Find where the given text appears and provide that cell's center as (X, Y) coordinate. 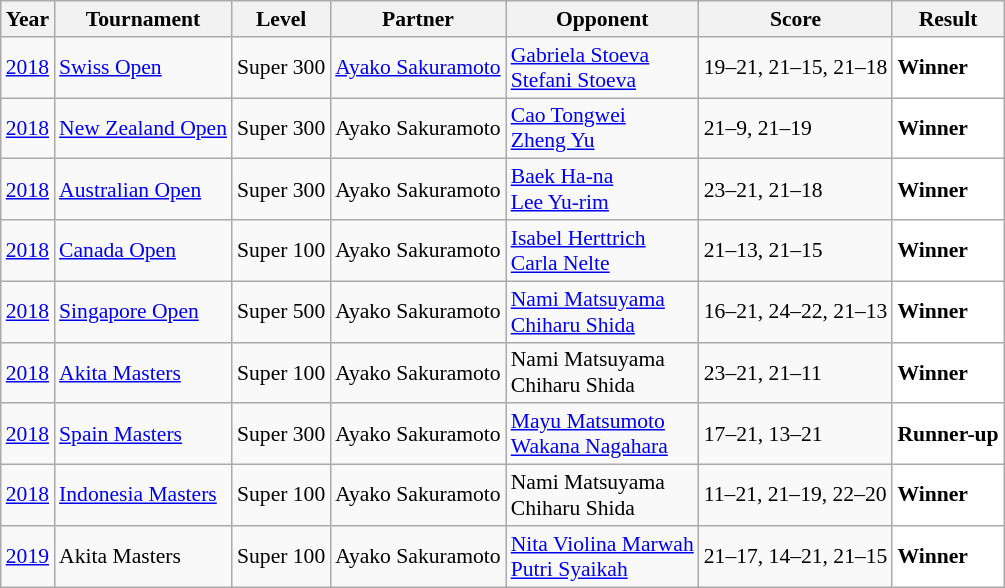
Cao Tongwei Zheng Yu (602, 128)
Tournament (143, 19)
Result (948, 19)
Level (281, 19)
New Zealand Open (143, 128)
Baek Ha-na Lee Yu-rim (602, 190)
Gabriela Stoeva Stefani Stoeva (602, 68)
Score (796, 19)
2019 (28, 556)
Year (28, 19)
23–21, 21–18 (796, 190)
17–21, 13–21 (796, 434)
Runner-up (948, 434)
21–13, 21–15 (796, 250)
21–17, 14–21, 21–15 (796, 556)
Super 500 (281, 312)
11–21, 21–19, 22–20 (796, 496)
23–21, 21–11 (796, 372)
Indonesia Masters (143, 496)
Canada Open (143, 250)
Isabel Herttrich Carla Nelte (602, 250)
19–21, 21–15, 21–18 (796, 68)
Spain Masters (143, 434)
Swiss Open (143, 68)
Singapore Open (143, 312)
Australian Open (143, 190)
21–9, 21–19 (796, 128)
Partner (418, 19)
16–21, 24–22, 21–13 (796, 312)
Opponent (602, 19)
Mayu Matsumoto Wakana Nagahara (602, 434)
Nita Violina Marwah Putri Syaikah (602, 556)
